Pinpoint the cell where the given text exists, returning its [X, Y] midpoint coordinate. 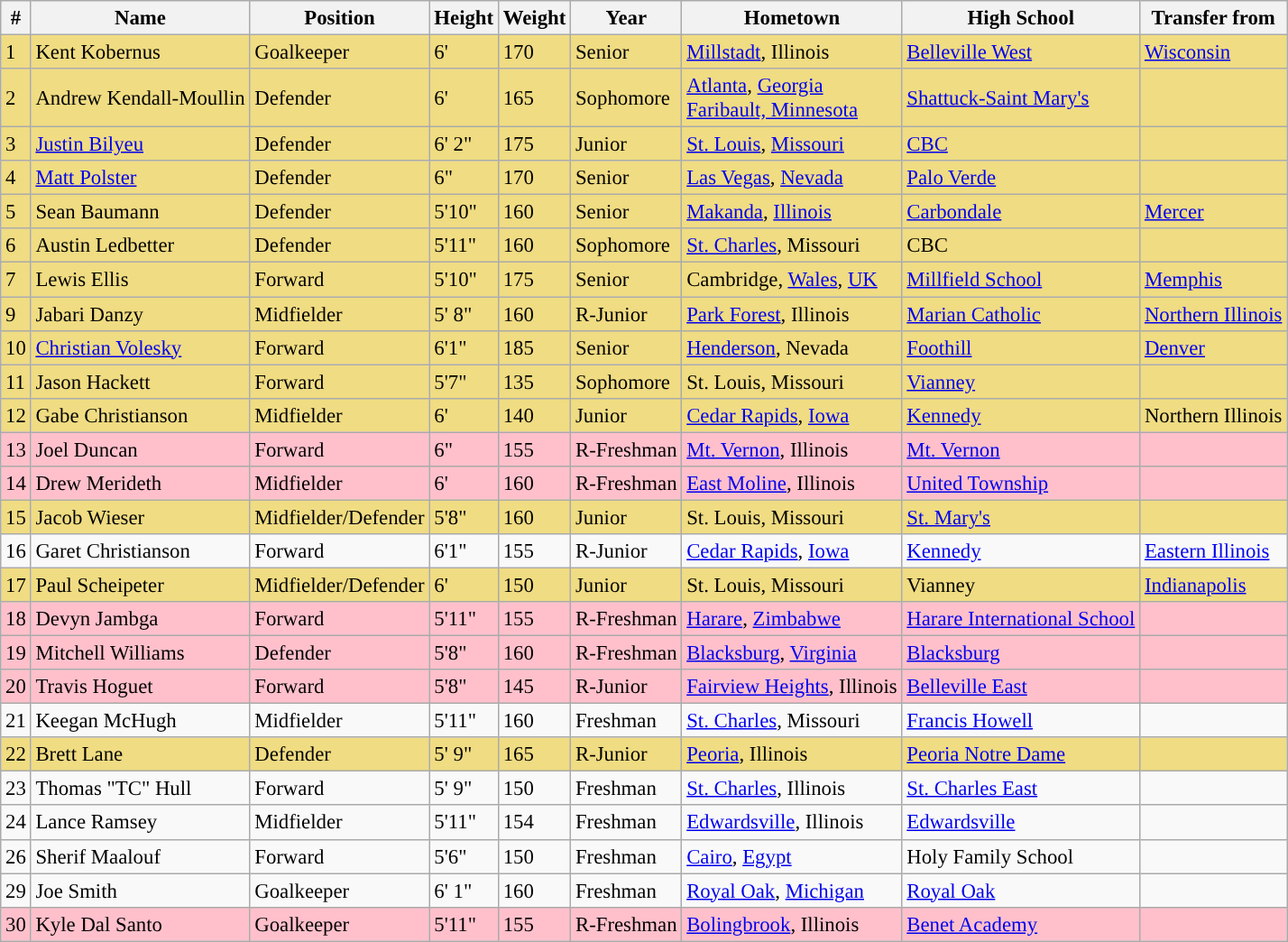
Gabe Christianson [141, 415]
Mitchell Williams [141, 653]
Name [141, 18]
Holy Family School [1021, 856]
29 [16, 891]
Mt. Vernon, Illinois [792, 449]
10 [16, 347]
Position [339, 18]
Matt Polster [141, 178]
6' 1" [464, 891]
26 [16, 856]
154 [534, 823]
17 [16, 585]
Marian Catholic [1021, 314]
Joel Duncan [141, 449]
5'7" [464, 382]
# [16, 18]
United Township [1021, 484]
Travis Hoguet [141, 687]
Keegan McHugh [141, 721]
12 [16, 415]
East Moline, Illinois [792, 484]
Edwardsville [1021, 823]
Year [626, 18]
Christian Volesky [141, 347]
135 [534, 382]
7 [16, 280]
Belleville West [1021, 52]
Millstadt, Illinois [792, 52]
Francis Howell [1021, 721]
Justin Bilyeu [141, 144]
Devyn Jambga [141, 619]
2 [16, 97]
St. Mary's [1021, 517]
Belleville East [1021, 687]
Atlanta, GeorgiaFaribault, Minnesota [792, 97]
Millfield School [1021, 280]
Cairo, Egypt [792, 856]
16 [16, 551]
Drew Merideth [141, 484]
Carbondale [1021, 212]
Thomas "TC" Hull [141, 789]
3 [16, 144]
Benet Academy [1021, 924]
St. Charles East [1021, 789]
5' 8" [464, 314]
Lewis Ellis [141, 280]
Wisconsin [1214, 52]
6' 2" [464, 144]
High School [1021, 18]
Harare International School [1021, 619]
Peoria Notre Dame [1021, 754]
Kent Kobernus [141, 52]
Andrew Kendall-Moullin [141, 97]
Royal Oak, Michigan [792, 891]
185 [534, 347]
Palo Verde [1021, 178]
Brett Lane [141, 754]
Bolingbrook, Illinois [792, 924]
Memphis [1214, 280]
Weight [534, 18]
Edwardsville, Illinois [792, 823]
14 [16, 484]
Paul Scheipeter [141, 585]
9 [16, 314]
Las Vegas, Nevada [792, 178]
4 [16, 178]
Denver [1214, 347]
Garet Christianson [141, 551]
Cambridge, Wales, UK [792, 280]
Sean Baumann [141, 212]
Kyle Dal Santo [141, 924]
Makanda, Illinois [792, 212]
Height [464, 18]
11 [16, 382]
Blacksburg [1021, 653]
20 [16, 687]
Mercer [1214, 212]
18 [16, 619]
Indianapolis [1214, 585]
Sherif Maalouf [141, 856]
Joe Smith [141, 891]
140 [534, 415]
Park Forest, Illinois [792, 314]
24 [16, 823]
Lance Ramsey [141, 823]
Eastern Illinois [1214, 551]
Transfer from [1214, 18]
30 [16, 924]
23 [16, 789]
Blacksburg, Virginia [792, 653]
15 [16, 517]
Jabari Danzy [141, 314]
6 [16, 246]
5'6" [464, 856]
St. Charles, Illinois [792, 789]
1 [16, 52]
Henderson, Nevada [792, 347]
Foothill [1021, 347]
Shattuck-Saint Mary's [1021, 97]
Fairview Heights, Illinois [792, 687]
21 [16, 721]
145 [534, 687]
Jacob Wieser [141, 517]
Austin Ledbetter [141, 246]
22 [16, 754]
Royal Oak [1021, 891]
Harare, Zimbabwe [792, 619]
Mt. Vernon [1021, 449]
Peoria, Illinois [792, 754]
19 [16, 653]
Jason Hackett [141, 382]
5 [16, 212]
Hometown [792, 18]
13 [16, 449]
